Determine the [x, y] coordinate at the center of the cell enclosing the given text.  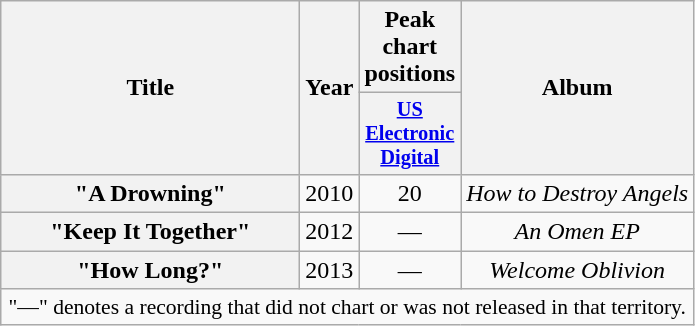
"How Long?" [150, 270]
Year [330, 88]
Welcome Oblivion [578, 270]
An Omen EP [578, 232]
2010 [330, 193]
How to Destroy Angels [578, 193]
"—" denotes a recording that did not chart or was not released in that territory. [348, 307]
2013 [330, 270]
2012 [330, 232]
USElectronicDigital [410, 134]
"A Drowning" [150, 193]
Album [578, 88]
20 [410, 193]
"Keep It Together" [150, 232]
Title [150, 88]
Peak chart positions [410, 47]
